For the text-containing cell, return its midpoint in (X, Y) coordinate format. 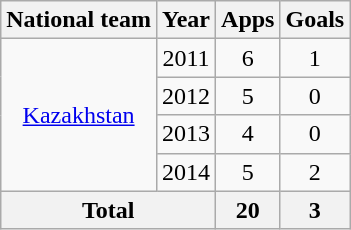
20 (248, 210)
Apps (248, 20)
2012 (186, 96)
6 (248, 58)
Total (108, 210)
Year (186, 20)
1 (315, 58)
2013 (186, 134)
2 (315, 172)
2014 (186, 172)
Kazakhstan (79, 115)
2011 (186, 58)
Goals (315, 20)
3 (315, 210)
National team (79, 20)
4 (248, 134)
